Find where the given text appears and provide that cell's center as [x, y] coordinate. 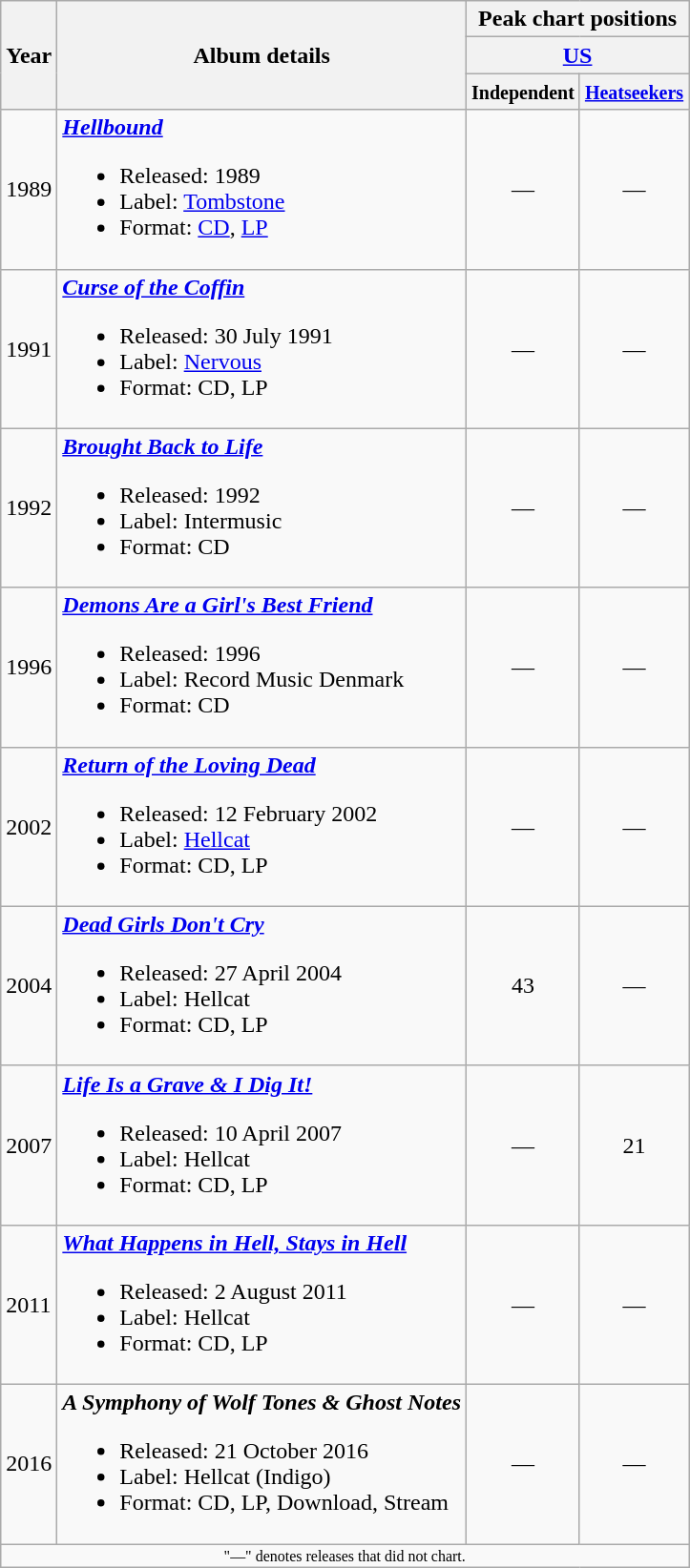
Curse of the CoffinReleased: 30 July 1991Label: NervousFormat: CD, LP [261, 349]
Return of the Loving DeadReleased: 12 February 2002Label: HellcatFormat: CD, LP [261, 826]
"—" denotes releases that did not chart. [345, 1555]
Demons Are a Girl's Best FriendReleased: 1996Label: Record Music DenmarkFormat: CD [261, 668]
2011 [29, 1305]
What Happens in Hell, Stays in HellReleased: 2 August 2011Label: HellcatFormat: CD, LP [261, 1305]
2002 [29, 826]
21 [634, 1145]
Album details [261, 55]
HellboundReleased: 1989Label: TombstoneFormat: CD, LP [261, 189]
Heatseekers [634, 92]
1992 [29, 507]
Dead Girls Don't CryReleased: 27 April 2004Label: HellcatFormat: CD, LP [261, 986]
Year [29, 55]
2016 [29, 1463]
A Symphony of Wolf Tones & Ghost NotesReleased: 21 October 2016Label: Hellcat (Indigo)Format: CD, LP, Download, Stream [261, 1463]
Independent [523, 92]
2004 [29, 986]
Life Is a Grave & I Dig It!Released: 10 April 2007Label: HellcatFormat: CD, LP [261, 1145]
1996 [29, 668]
1989 [29, 189]
Peak chart positions [578, 19]
Brought Back to LifeReleased: 1992Label: IntermusicFormat: CD [261, 507]
US [578, 55]
43 [523, 986]
1991 [29, 349]
2007 [29, 1145]
